Detect which cell encompasses the target text, then output its (x, y) center coordinate. 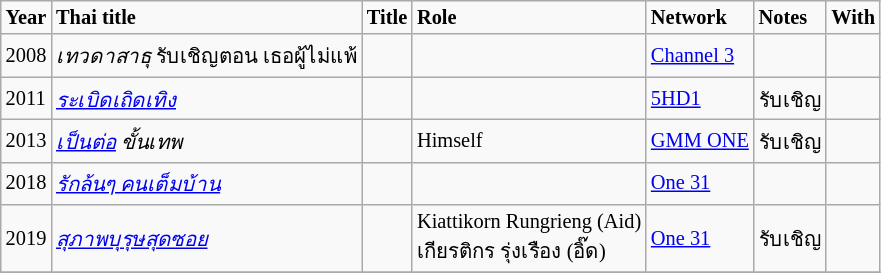
2018 (26, 184)
รักล้นๆ คนเต็มบ้าน (206, 184)
Year (26, 17)
2008 (26, 56)
Notes (790, 17)
GMM ONE (700, 140)
เป็นต่อ ขั้นเทพ (206, 140)
สุภาพบุรุษสุดซอย (206, 238)
Network (700, 17)
2011 (26, 98)
ระเบิดเถิดเทิง (206, 98)
With (852, 17)
2019 (26, 238)
5HD1 (700, 98)
Channel 3 (700, 56)
Role (529, 17)
เทวดาสาธุ รับเชิญตอน เธอผู้ไม่แพ้ (206, 56)
Thai title (206, 17)
Title (387, 17)
2013 (26, 140)
Himself (529, 140)
Kiattikorn Rungrieng (Aid) เกียรติกร รุ่งเรือง (อิ๊ด) (529, 238)
